Return the (X, Y) coordinate for the center point of the cell that contains the specified text.  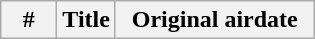
Original airdate (214, 20)
# (29, 20)
Title (86, 20)
